Find where the given text appears and provide that cell's center as (x, y) coordinate. 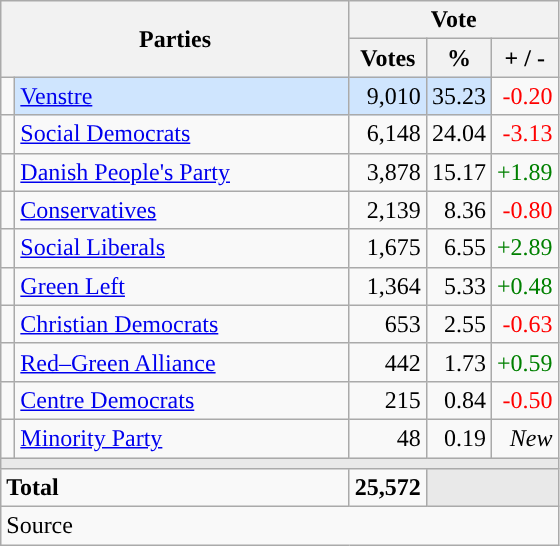
New (524, 438)
6,148 (388, 134)
+2.89 (524, 248)
-3.13 (524, 134)
2,139 (388, 210)
Christian Democrats (182, 324)
+0.48 (524, 286)
0.19 (458, 438)
% (458, 58)
215 (388, 400)
+0.59 (524, 362)
-0.20 (524, 96)
+1.89 (524, 172)
Votes (388, 58)
Venstre (182, 96)
Social Democrats (182, 134)
Green Left (182, 286)
Red–Green Alliance (182, 362)
0.84 (458, 400)
-0.80 (524, 210)
1,364 (388, 286)
35.23 (458, 96)
6.55 (458, 248)
2.55 (458, 324)
Social Liberals (182, 248)
1.73 (458, 362)
9,010 (388, 96)
-0.50 (524, 400)
3,878 (388, 172)
Total (176, 488)
442 (388, 362)
653 (388, 324)
Conservatives (182, 210)
Danish People's Party (182, 172)
Centre Democrats (182, 400)
+ / - (524, 58)
24.04 (458, 134)
8.36 (458, 210)
5.33 (458, 286)
-0.63 (524, 324)
15.17 (458, 172)
Minority Party (182, 438)
48 (388, 438)
25,572 (388, 488)
Parties (176, 39)
Vote (454, 20)
1,675 (388, 248)
Source (280, 526)
